Return the (X, Y) coordinate for the center point of the cell that contains the specified text.  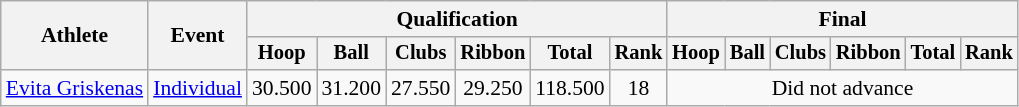
27.550 (420, 88)
Event (198, 36)
Qualification (457, 19)
118.500 (570, 88)
Evita Griskenas (74, 88)
Final (842, 19)
18 (639, 88)
Did not advance (842, 88)
31.200 (350, 88)
Individual (198, 88)
Athlete (74, 36)
30.500 (282, 88)
29.250 (492, 88)
